Search for the cell housing the specified text and yield its (X, Y) center coordinate. 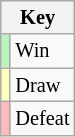
Key (38, 17)
Win (42, 51)
Defeat (42, 118)
Draw (42, 85)
